Scan for the cell matching the given text and deliver its (X, Y) coordinate at center. 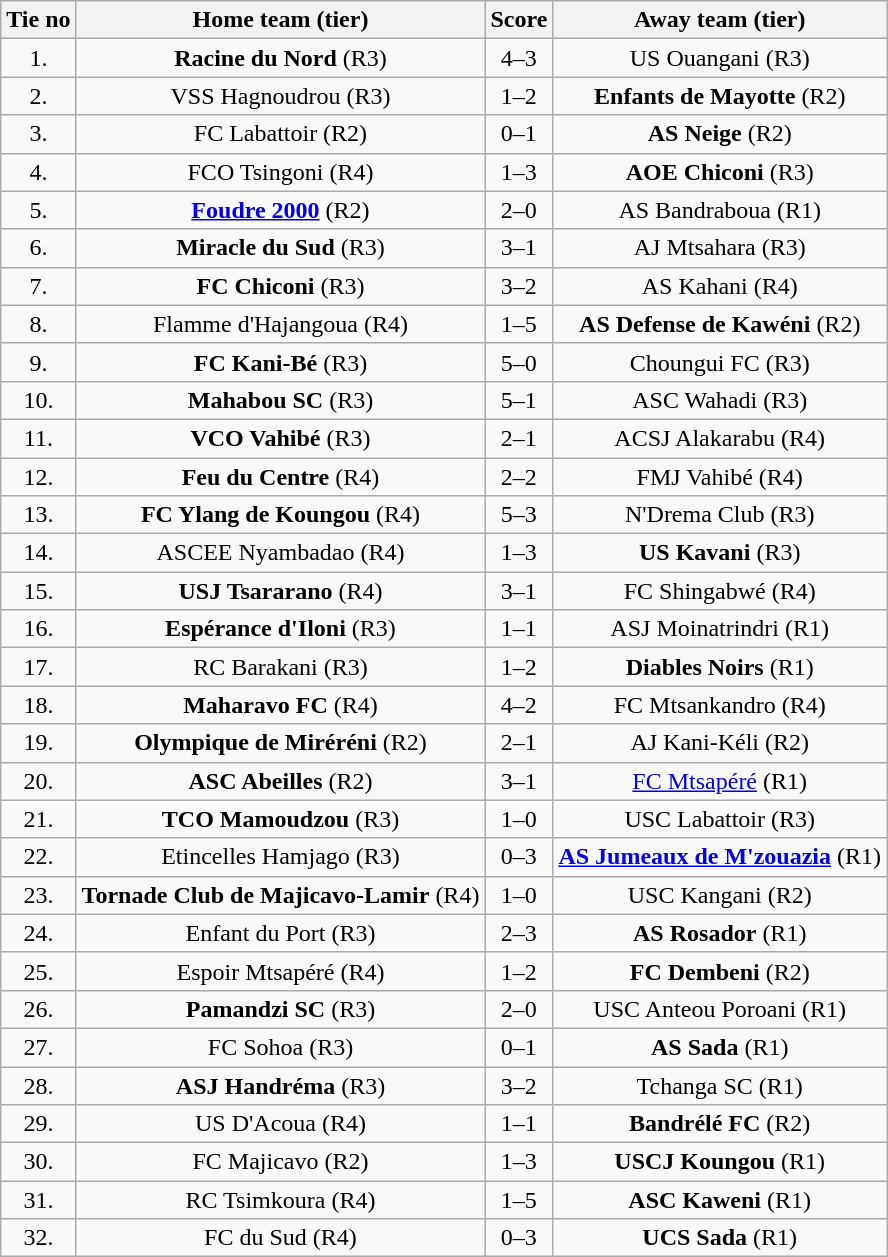
FCO Tsingoni (R4) (280, 172)
3. (38, 134)
18. (38, 705)
9. (38, 362)
Pamandzi SC (R3) (280, 1009)
TCO Mamoudzou (R3) (280, 819)
4. (38, 172)
5–0 (519, 362)
ASC Abeilles (R2) (280, 781)
UCS Sada (R1) (720, 1238)
23. (38, 895)
AJ Mtsahara (R3) (720, 248)
Maharavo FC (R4) (280, 705)
AOE Chiconi (R3) (720, 172)
4–2 (519, 705)
FC du Sud (R4) (280, 1238)
FC Kani-Bé (R3) (280, 362)
30. (38, 1162)
6. (38, 248)
21. (38, 819)
16. (38, 629)
Tornade Club de Majicavo-Lamir (R4) (280, 895)
FC Mtsankandro (R4) (720, 705)
Espérance d'Iloni (R3) (280, 629)
Enfants de Mayotte (R2) (720, 96)
Foudre 2000 (R2) (280, 210)
ACSJ Alakarabu (R4) (720, 438)
4–3 (519, 58)
N'Drema Club (R3) (720, 515)
13. (38, 515)
Miracle du Sud (R3) (280, 248)
ASJ Handréma (R3) (280, 1085)
Racine du Nord (R3) (280, 58)
FC Labattoir (R2) (280, 134)
AS Sada (R1) (720, 1047)
FC Majicavo (R2) (280, 1162)
RC Barakani (R3) (280, 667)
Espoir Mtsapéré (R4) (280, 971)
FC Sohoa (R3) (280, 1047)
15. (38, 591)
USC Kangani (R2) (720, 895)
AS Bandraboua (R1) (720, 210)
USC Anteou Poroani (R1) (720, 1009)
Flamme d'Hajangoua (R4) (280, 324)
Score (519, 20)
24. (38, 933)
AS Jumeaux de M'zouazia (R1) (720, 857)
29. (38, 1124)
17. (38, 667)
Tchanga SC (R1) (720, 1085)
14. (38, 553)
8. (38, 324)
1. (38, 58)
5–3 (519, 515)
Tie no (38, 20)
Enfant du Port (R3) (280, 933)
12. (38, 477)
31. (38, 1200)
FMJ Vahibé (R4) (720, 477)
RC Tsimkoura (R4) (280, 1200)
10. (38, 400)
FC Dembeni (R2) (720, 971)
USJ Tsararano (R4) (280, 591)
32. (38, 1238)
5. (38, 210)
19. (38, 743)
Diables Noirs (R1) (720, 667)
ASC Kaweni (R1) (720, 1200)
AS Rosador (R1) (720, 933)
11. (38, 438)
Choungui FC (R3) (720, 362)
28. (38, 1085)
Olympique de Miréréni (R2) (280, 743)
ASCEE Nyambadao (R4) (280, 553)
FC Shingabwé (R4) (720, 591)
Etincelles Hamjago (R3) (280, 857)
7. (38, 286)
22. (38, 857)
25. (38, 971)
2. (38, 96)
VCO Vahibé (R3) (280, 438)
Bandrélé FC (R2) (720, 1124)
FC Chiconi (R3) (280, 286)
AS Kahani (R4) (720, 286)
2–2 (519, 477)
FC Ylang de Koungou (R4) (280, 515)
Home team (tier) (280, 20)
ASJ Moinatrindri (R1) (720, 629)
VSS Hagnoudrou (R3) (280, 96)
AJ Kani-Kéli (R2) (720, 743)
USCJ Koungou (R1) (720, 1162)
Feu du Centre (R4) (280, 477)
20. (38, 781)
Away team (tier) (720, 20)
Mahabou SC (R3) (280, 400)
FC Mtsapéré (R1) (720, 781)
5–1 (519, 400)
2–3 (519, 933)
US Ouangani (R3) (720, 58)
US Kavani (R3) (720, 553)
AS Defense de Kawéni (R2) (720, 324)
27. (38, 1047)
USC Labattoir (R3) (720, 819)
AS Neige (R2) (720, 134)
US D'Acoua (R4) (280, 1124)
ASC Wahadi (R3) (720, 400)
26. (38, 1009)
